Search for the cell housing the specified text and yield its (x, y) center coordinate. 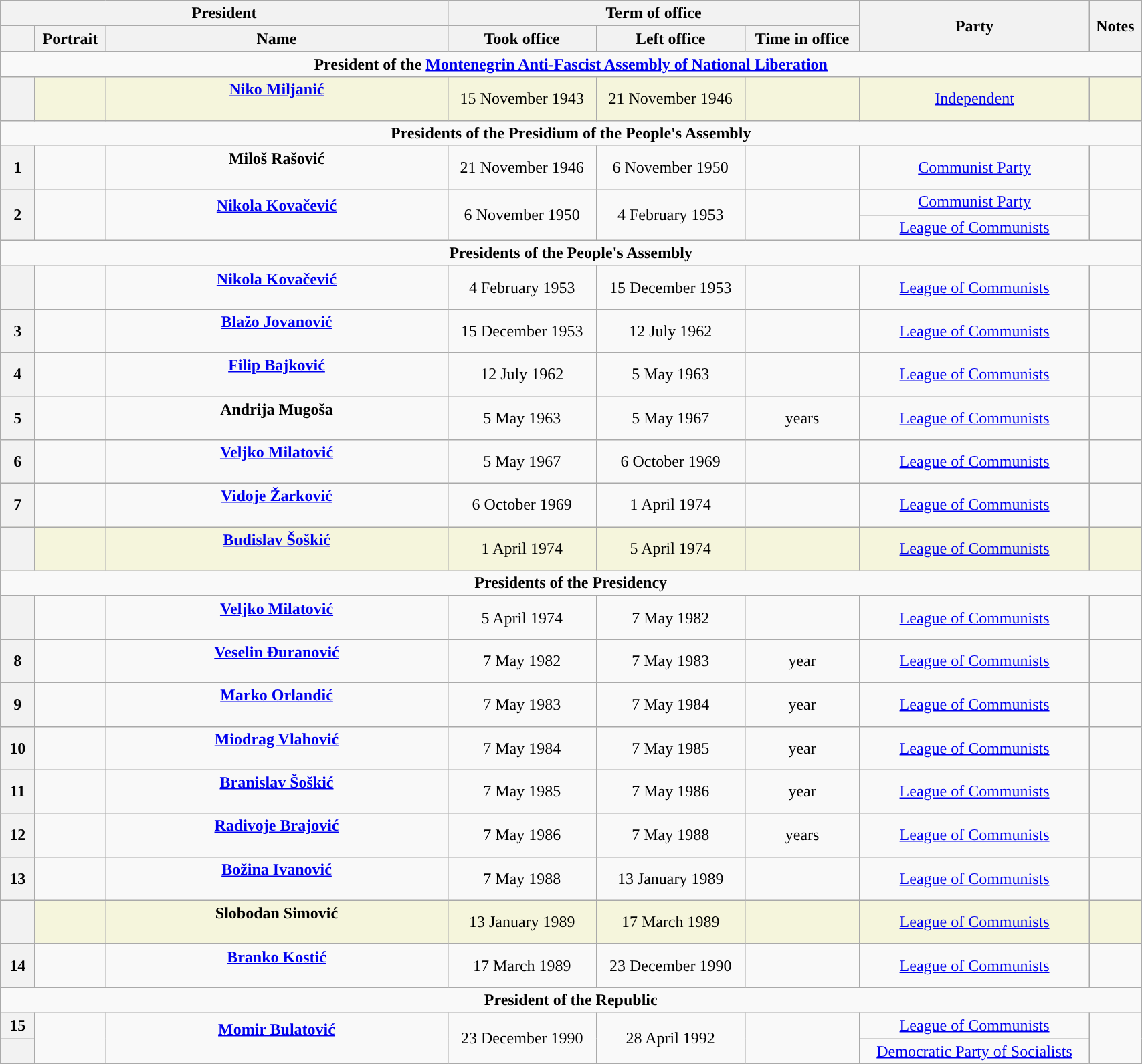
Democratic Party of Socialists (974, 1051)
Branislav Šoškić (277, 792)
13 (17, 879)
Notes (1115, 26)
Name (277, 39)
12 (17, 835)
President of the Republic (571, 1000)
Branko Kostić (277, 966)
4 (17, 375)
6 (17, 461)
28 April 1992 (670, 1038)
President of the Montenegrin Anti-Fascist Assembly of National Liberation (571, 64)
Božina Ivanović (277, 879)
Niko Miljanić (277, 99)
Presidents of the People's Assembly (571, 253)
Presidents of the Presidium of the People's Assembly (571, 133)
Budislav Šoškić (277, 548)
Term of office (654, 13)
1 (17, 167)
Left office (670, 39)
Radivoje Brajović (277, 835)
Time in office (802, 39)
5 (17, 417)
Independent (974, 99)
Blažo Jovanović (277, 330)
3 (17, 330)
Momir Bulatović (277, 1038)
15 (17, 1025)
Took office (522, 39)
7 (17, 506)
President (224, 13)
Miloš Rašović (277, 167)
8 (17, 661)
14 (17, 966)
10 (17, 748)
Party (974, 26)
Andrija Mugoša (277, 417)
Marko Orlandić (277, 705)
Presidents of the Presidency (571, 583)
9 (17, 705)
Portrait (70, 39)
11 (17, 792)
2 (17, 215)
15 November 1943 (522, 99)
Veselin Đuranović (277, 661)
Miodrag Vlahović (277, 748)
Slobodan Simović (277, 922)
Filip Bajković (277, 375)
Vidoje Žarković (277, 506)
